Locate the cell with the specified text and output its [x, y] center coordinate. 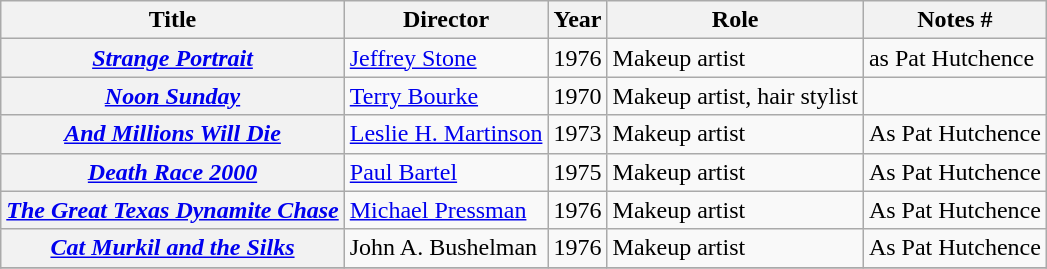
The Great Texas Dynamite Chase [173, 210]
1973 [578, 134]
And Millions Will Die [173, 134]
Strange Portrait [173, 58]
as Pat Hutchence [954, 58]
Title [173, 20]
Cat Murkil and the Silks [173, 248]
Year [578, 20]
Jeffrey Stone [446, 58]
1970 [578, 96]
Makeup artist, hair stylist [735, 96]
Noon Sunday [173, 96]
Terry Bourke [446, 96]
Role [735, 20]
Leslie H. Martinson [446, 134]
Director [446, 20]
Notes # [954, 20]
1975 [578, 172]
John A. Bushelman [446, 248]
Paul Bartel [446, 172]
Death Race 2000 [173, 172]
Michael Pressman [446, 210]
